Return [x, y] of the center of cell containing provided text 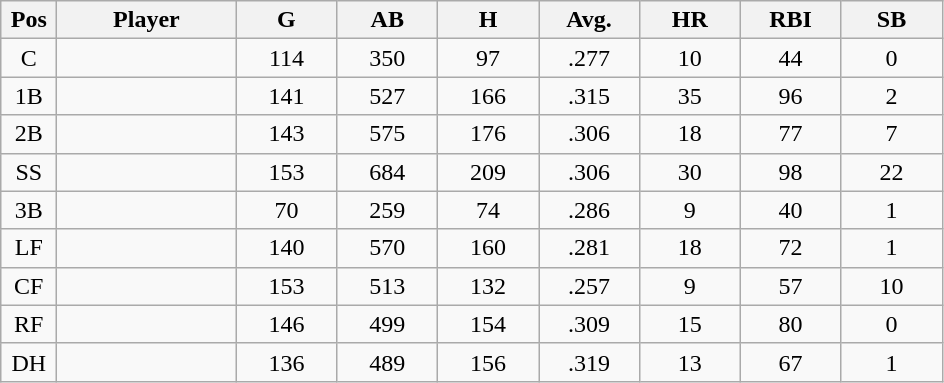
.281 [590, 248]
3B [29, 210]
499 [388, 324]
140 [286, 248]
13 [690, 362]
Player [146, 20]
.257 [590, 286]
176 [488, 134]
22 [892, 172]
RBI [790, 20]
.286 [590, 210]
SB [892, 20]
HR [690, 20]
30 [690, 172]
141 [286, 96]
67 [790, 362]
513 [388, 286]
350 [388, 58]
489 [388, 362]
Pos [29, 20]
70 [286, 210]
154 [488, 324]
H [488, 20]
96 [790, 96]
166 [488, 96]
527 [388, 96]
44 [790, 58]
15 [690, 324]
132 [488, 286]
35 [690, 96]
143 [286, 134]
40 [790, 210]
74 [488, 210]
259 [388, 210]
98 [790, 172]
.309 [590, 324]
136 [286, 362]
160 [488, 248]
DH [29, 362]
AB [388, 20]
77 [790, 134]
80 [790, 324]
SS [29, 172]
7 [892, 134]
146 [286, 324]
570 [388, 248]
LF [29, 248]
57 [790, 286]
Avg. [590, 20]
684 [388, 172]
RF [29, 324]
209 [488, 172]
97 [488, 58]
575 [388, 134]
CF [29, 286]
114 [286, 58]
.315 [590, 96]
.277 [590, 58]
G [286, 20]
156 [488, 362]
2B [29, 134]
2 [892, 96]
1B [29, 96]
.319 [590, 362]
C [29, 58]
72 [790, 248]
